Identify which cell holds the provided text, then report its [x, y] central coordinate. 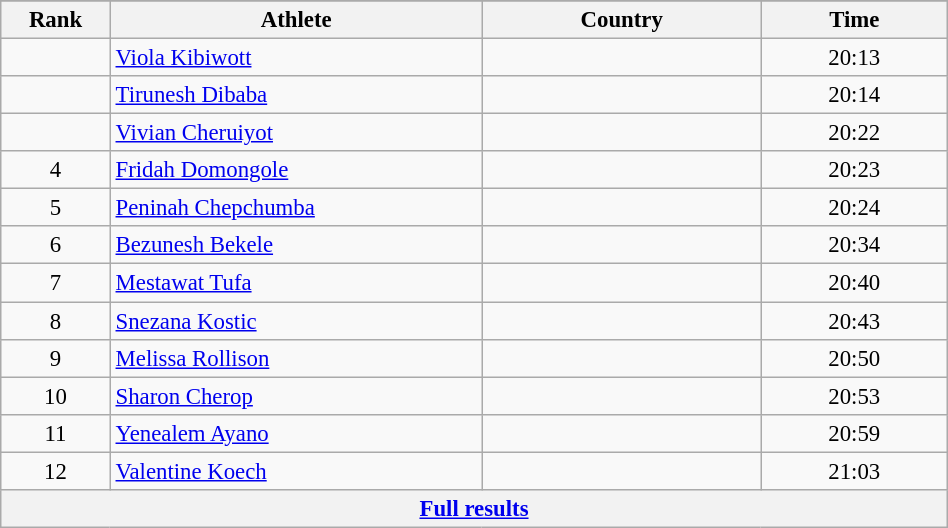
Melissa Rollison [296, 358]
7 [56, 283]
20:43 [854, 321]
9 [56, 358]
Mestawat Tufa [296, 283]
Vivian Cheruiyot [296, 133]
20:34 [854, 245]
Full results [474, 509]
21:03 [854, 471]
20:13 [854, 58]
Country [622, 20]
Athlete [296, 20]
Tirunesh Dibaba [296, 95]
Yenealem Ayano [296, 433]
12 [56, 471]
Peninah Chepchumba [296, 208]
Sharon Cherop [296, 396]
8 [56, 321]
10 [56, 396]
20:53 [854, 396]
6 [56, 245]
20:23 [854, 170]
20:22 [854, 133]
Viola Kibiwott [296, 58]
11 [56, 433]
20:24 [854, 208]
Time [854, 20]
Rank [56, 20]
20:59 [854, 433]
5 [56, 208]
Bezunesh Bekele [296, 245]
Valentine Koech [296, 471]
20:14 [854, 95]
Fridah Domongole [296, 170]
20:50 [854, 358]
20:40 [854, 283]
Snezana Kostic [296, 321]
4 [56, 170]
